Detect which cell encompasses the target text, then output its [X, Y] center coordinate. 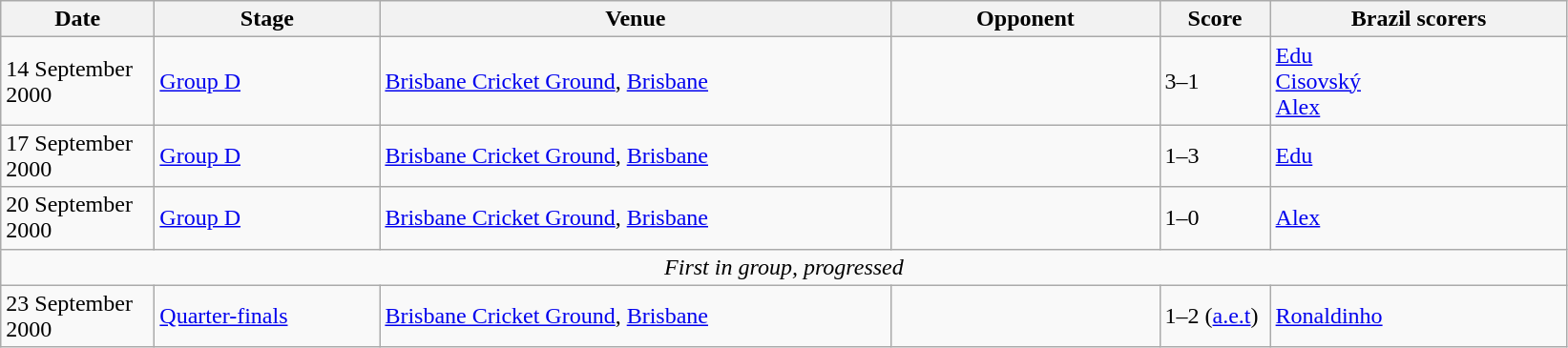
Score [1215, 19]
3–1 [1215, 81]
Quarter-finals [267, 317]
1–3 [1215, 156]
1–0 [1215, 217]
Ronaldinho [1418, 317]
Brazil scorers [1418, 19]
Edu Cisovský Alex [1418, 81]
20 September 2000 [78, 217]
14 September 2000 [78, 81]
Opponent [1025, 19]
Edu [1418, 156]
Venue [636, 19]
1–2 (a.e.t) [1215, 317]
Date [78, 19]
Alex [1418, 217]
First in group, progressed [784, 267]
23 September 2000 [78, 317]
17 September 2000 [78, 156]
Stage [267, 19]
